From the cell containing the given text, extract its center point as [x, y] coordinate. 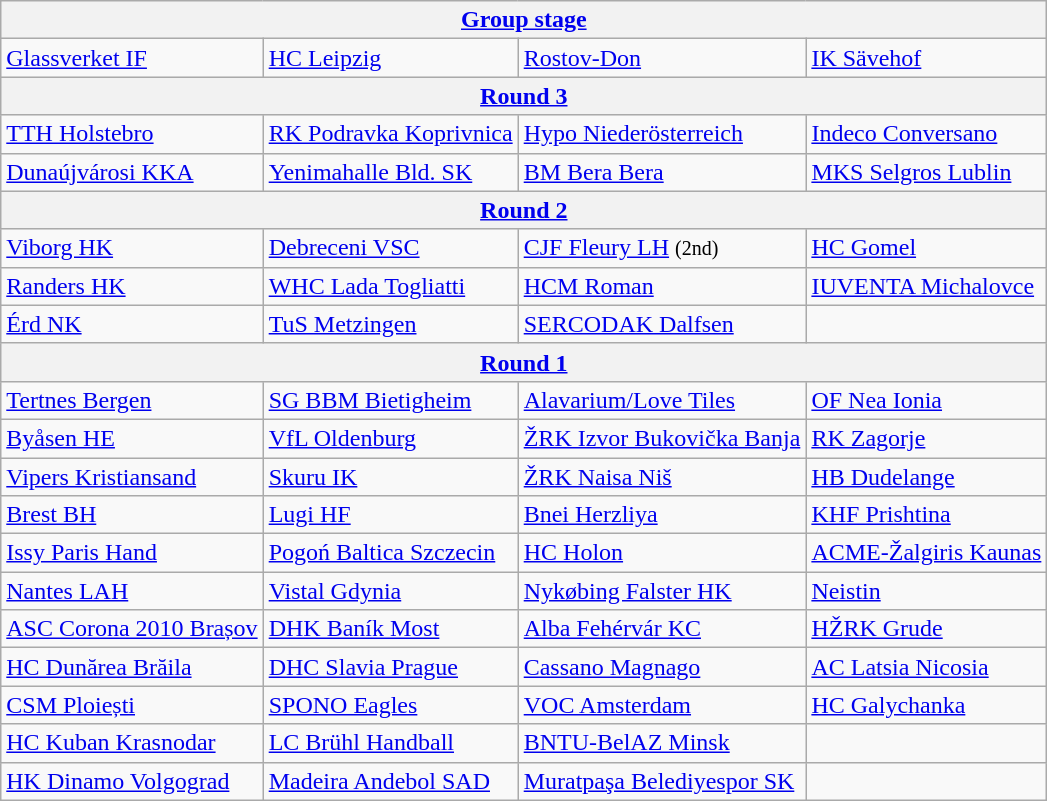
Round 2 [524, 210]
Vipers Kristiansand [132, 477]
Round 3 [524, 96]
Cassano Magnago [662, 667]
RK Zagorje [926, 438]
Vistal Gdynia [390, 591]
Tertnes Bergen [132, 400]
Alba Fehérvár KC [662, 629]
HC Leipzig [390, 58]
Viborg HK [132, 248]
DHK Baník Most [390, 629]
HC Gomel [926, 248]
HC Galychanka [926, 705]
HŽRK Grude [926, 629]
LC Brühl Handball [390, 743]
KHF Prishtina [926, 515]
BM Bera Bera [662, 172]
ŽRK Naisa Niš [662, 477]
Debreceni VSC [390, 248]
HK Dinamo Volgograd [132, 781]
Dunaújvárosi KKA [132, 172]
SERCODAK Dalfsen [662, 324]
SPONO Eagles [390, 705]
Brest BH [132, 515]
Lugi HF [390, 515]
HCM Roman [662, 286]
ASC Corona 2010 Brașov [132, 629]
VOC Amsterdam [662, 705]
Byåsen HE [132, 438]
DHC Slavia Prague [390, 667]
Skuru IK [390, 477]
Indeco Conversano [926, 134]
MKS Selgros Lublin [926, 172]
AC Latsia Nicosia [926, 667]
IK Sävehof [926, 58]
IUVENTA Michalovce [926, 286]
HB Dudelange [926, 477]
RK Podravka Koprivnica [390, 134]
Madeira Andebol SAD [390, 781]
Nantes LAH [132, 591]
Randers HK [132, 286]
VfL Oldenburg [390, 438]
Issy Paris Hand [132, 553]
SG BBM Bietigheim [390, 400]
Round 1 [524, 362]
Bnei Herzliya [662, 515]
CJF Fleury LH (2nd) [662, 248]
WHC Lada Togliatti [390, 286]
Pogoń Baltica Szczecin [390, 553]
Érd NK [132, 324]
Alavarium/Love Tiles [662, 400]
Muratpaşa Belediyespor SK [662, 781]
Glassverket IF [132, 58]
OF Nea Ionia [926, 400]
HC Kuban Krasnodar [132, 743]
TTH Holstebro [132, 134]
ACME-Žalgiris Kaunas [926, 553]
HC Holon [662, 553]
TuS Metzingen [390, 324]
Yenimahalle Bld. SK [390, 172]
HC Dunărea Brăila [132, 667]
Rostov-Don [662, 58]
CSM Ploiești [132, 705]
Nykøbing Falster HK [662, 591]
Neistin [926, 591]
Group stage [524, 20]
Hypo Niederösterreich [662, 134]
BNTU-BelAZ Minsk [662, 743]
ŽRK Izvor Bukovička Banja [662, 438]
